Output the (X, Y) coordinate of the center of the cell containing the given text.  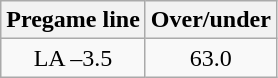
Pregame line (74, 20)
LA –3.5 (74, 58)
63.0 (210, 58)
Over/under (210, 20)
